Extract the [x, y] coordinate from the center of the cell holding the provided text.  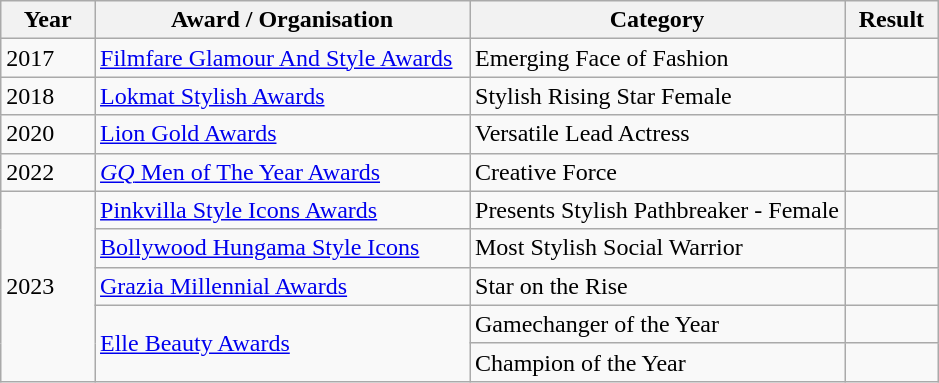
Lion Gold Awards [282, 134]
Award / Organisation [282, 20]
Creative Force [658, 172]
2020 [48, 134]
2022 [48, 172]
Most Stylish Social Warrior [658, 248]
2017 [48, 58]
Pinkvilla Style Icons Awards [282, 210]
Champion of the Year [658, 362]
Versatile Lead Actress [658, 134]
Gamechanger of the Year [658, 324]
Filmfare Glamour And Style Awards [282, 58]
Result [891, 20]
Stylish Rising Star Female [658, 96]
2023 [48, 286]
Lokmat Stylish Awards [282, 96]
2018 [48, 96]
Grazia Millennial Awards [282, 286]
Elle Beauty Awards [282, 343]
Bollywood Hungama Style Icons [282, 248]
Star on the Rise [658, 286]
Presents Stylish Pathbreaker - Female [658, 210]
Category [658, 20]
Year [48, 20]
Emerging Face of Fashion [658, 58]
GQ Men of The Year Awards [282, 172]
